Extract the [X, Y] coordinate from the center of the cell holding the provided text.  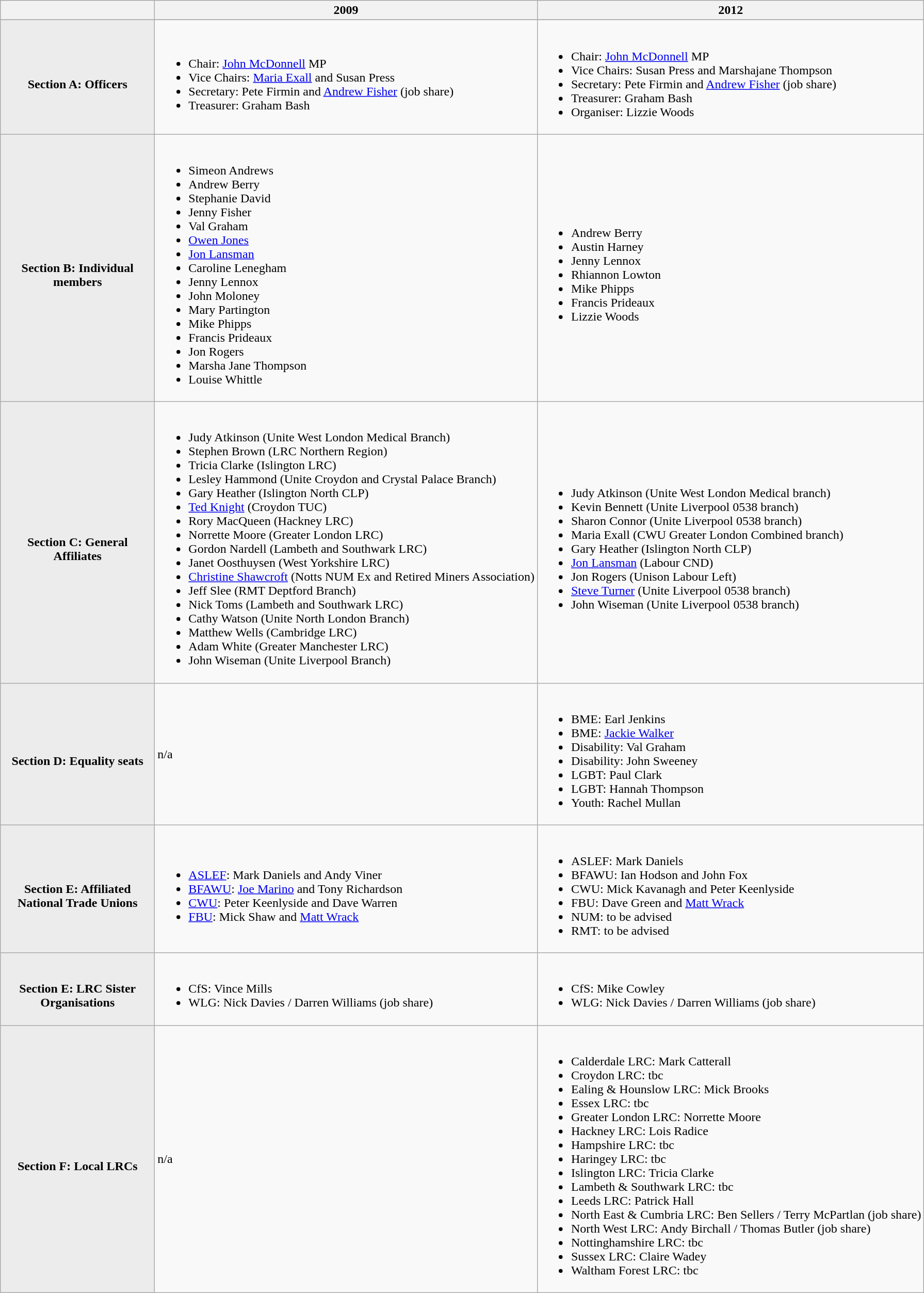
CfS: Vince MillsWLG: Nick Davies / Darren Williams (job share) [346, 989]
2012 [731, 10]
CfS: Mike CowleyWLG: Nick Davies / Darren Williams (job share) [731, 989]
Section E: Affiliated National Trade Unions [77, 889]
2009 [346, 10]
Section B: Individual members [77, 268]
ASLEF: Mark Daniels and Andy VinerBFAWU: Joe Marino and Tony RichardsonCWU: Peter Keenlyside and Dave WarrenFBU: Mick Shaw and Matt Wrack [346, 889]
BME: Earl JenkinsBME: Jackie WalkerDisability: Val GrahamDisability: John SweeneyLGBT: Paul ClarkLGBT: Hannah ThompsonYouth: Rachel Mullan [731, 754]
Section D: Equality seats [77, 754]
Chair: John McDonnell MPVice Chairs: Maria Exall and Susan PressSecretary: Pete Firmin and Andrew Fisher (job share)Treasurer: Graham Bash [346, 77]
Section A: Officers [77, 77]
Section E: LRC Sister Organisations [77, 989]
Andrew BerryAustin HarneyJenny LennoxRhiannon LowtonMike PhippsFrancis PrideauxLizzie Woods [731, 268]
Section F: Local LRCs [77, 1159]
Section C: General Affiliates [77, 542]
